Capture the cell that displays the provided text and extract its (x, y) central coordinate. 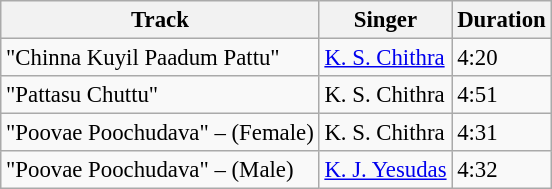
4:20 (502, 58)
K. J. Yesudas (386, 170)
"Chinna Kuyil Paadum Pattu" (160, 58)
Singer (386, 20)
"Poovae Poochudava" – (Female) (160, 133)
4:32 (502, 170)
"Pattasu Chuttu" (160, 95)
4:31 (502, 133)
Track (160, 20)
Duration (502, 20)
"Poovae Poochudava" – (Male) (160, 170)
4:51 (502, 95)
